Pinpoint the cell where the given text exists, returning its [x, y] midpoint coordinate. 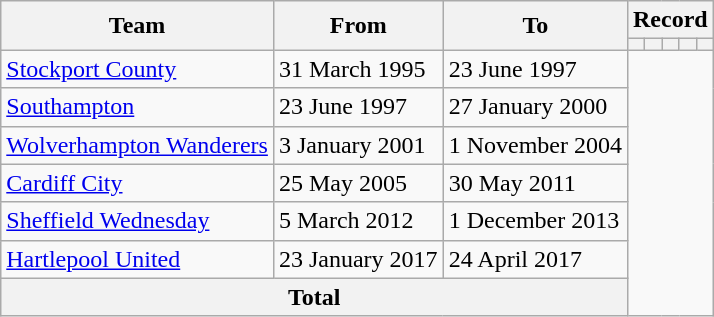
To [535, 26]
25 May 2005 [358, 183]
30 May 2011 [535, 183]
Cardiff City [138, 183]
Record [670, 20]
31 March 1995 [358, 69]
27 January 2000 [535, 107]
3 January 2001 [358, 145]
5 March 2012 [358, 221]
Wolverhampton Wanderers [138, 145]
1 December 2013 [535, 221]
Sheffield Wednesday [138, 221]
Team [138, 26]
1 November 2004 [535, 145]
Stockport County [138, 69]
24 April 2017 [535, 259]
From [358, 26]
23 January 2017 [358, 259]
Southampton [138, 107]
Hartlepool United [138, 259]
Total [314, 297]
